Return [x, y] of the center of cell containing provided text 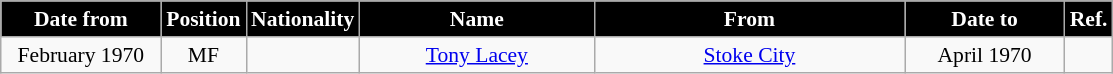
Nationality [302, 19]
From [749, 19]
February 1970 [81, 55]
Tony Lacey [476, 55]
Date from [81, 19]
Ref. [1089, 19]
Position [204, 19]
Date to [985, 19]
MF [204, 55]
Name [476, 19]
April 1970 [985, 55]
Stoke City [749, 55]
